From the cell containing the given text, extract its center point as (X, Y) coordinate. 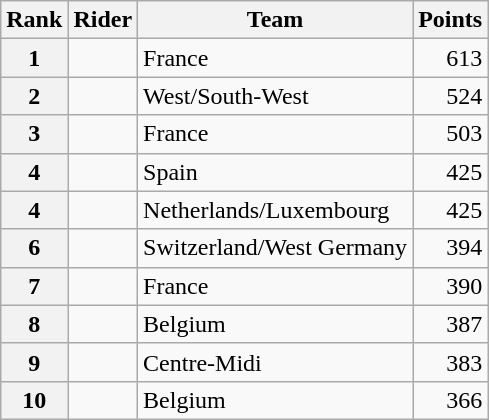
Centre-Midi (276, 362)
10 (34, 400)
Points (450, 20)
8 (34, 324)
387 (450, 324)
Team (276, 20)
West/South-West (276, 96)
1 (34, 58)
Rank (34, 20)
390 (450, 286)
3 (34, 134)
Netherlands/Luxembourg (276, 210)
366 (450, 400)
Rider (103, 20)
383 (450, 362)
7 (34, 286)
613 (450, 58)
Switzerland/West Germany (276, 248)
9 (34, 362)
2 (34, 96)
Spain (276, 172)
524 (450, 96)
503 (450, 134)
6 (34, 248)
394 (450, 248)
